Detect which cell encompasses the target text, then output its (X, Y) center coordinate. 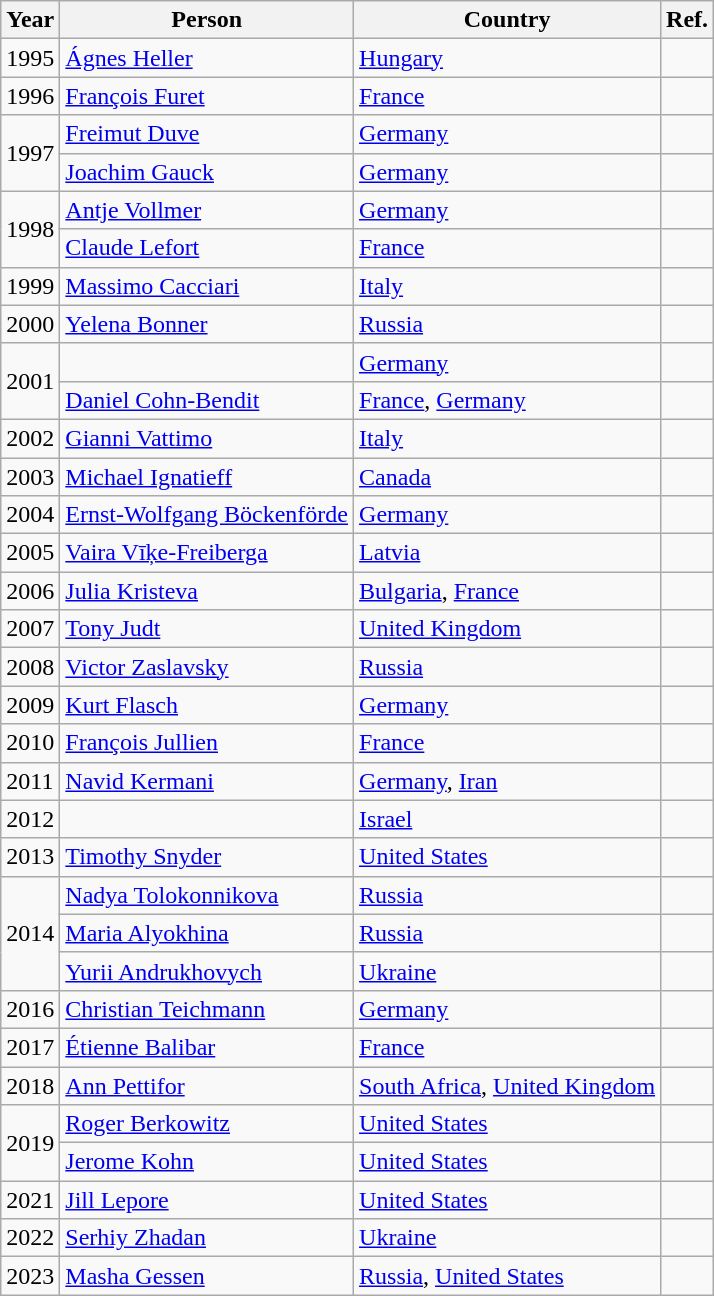
Navid Kermani (207, 781)
2022 (30, 1238)
Latvia (508, 553)
Ann Pettifor (207, 1085)
2016 (30, 1009)
Year (30, 20)
Roger Berkowitz (207, 1124)
2014 (30, 933)
Étienne Balibar (207, 1047)
United Kingdom (508, 629)
2019 (30, 1143)
1995 (30, 58)
Julia Kristeva (207, 591)
Germany, Iran (508, 781)
Maria Alyokhina (207, 933)
Ágnes Heller (207, 58)
2004 (30, 515)
Vaira Vīķe-Freiberga (207, 553)
2001 (30, 381)
Person (207, 20)
Hungary (508, 58)
1998 (30, 229)
2021 (30, 1200)
2009 (30, 705)
2005 (30, 553)
François Jullien (207, 743)
Jill Lepore (207, 1200)
2011 (30, 781)
Russia, United States (508, 1276)
Yurii Andrukhovych (207, 971)
Joachim Gauck (207, 172)
1996 (30, 96)
Ref. (688, 20)
Canada (508, 477)
Victor Zaslavsky (207, 667)
Michael Ignatieff (207, 477)
Claude Lefort (207, 248)
2002 (30, 438)
2010 (30, 743)
Yelena Bonner (207, 324)
Daniel Cohn-Bendit (207, 400)
2006 (30, 591)
Christian Teichmann (207, 1009)
2007 (30, 629)
Israel (508, 819)
2000 (30, 324)
Tony Judt (207, 629)
2018 (30, 1085)
Serhiy Zhadan (207, 1238)
1997 (30, 153)
Nadya Tolokonnikova (207, 895)
France, Germany (508, 400)
2017 (30, 1047)
Masha Gessen (207, 1276)
South Africa, United Kingdom (508, 1085)
Ernst-Wolfgang Böckenförde (207, 515)
Massimo Cacciari (207, 286)
Bulgaria, France (508, 591)
Jerome Kohn (207, 1162)
1999 (30, 286)
Timothy Snyder (207, 857)
2013 (30, 857)
Antje Vollmer (207, 210)
2008 (30, 667)
2003 (30, 477)
2023 (30, 1276)
Freimut Duve (207, 134)
Gianni Vattimo (207, 438)
Country (508, 20)
Kurt Flasch (207, 705)
2012 (30, 819)
François Furet (207, 96)
